Detect which cell encompasses the target text, then output its [X, Y] center coordinate. 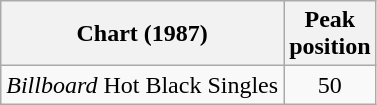
Peakposition [330, 34]
Chart (1987) [142, 34]
Billboard Hot Black Singles [142, 85]
50 [330, 85]
